Provide the [x, y] coordinate of the cell's center where the given text is located.  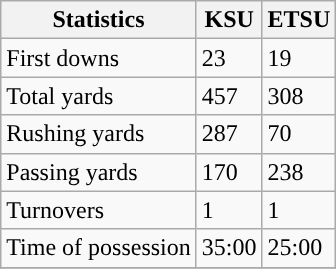
Statistics [99, 20]
70 [299, 134]
238 [299, 172]
23 [229, 58]
170 [229, 172]
287 [229, 134]
35:00 [229, 248]
457 [229, 96]
Total yards [99, 96]
25:00 [299, 248]
308 [299, 96]
Turnovers [99, 210]
First downs [99, 58]
Time of possession [99, 248]
ETSU [299, 20]
Passing yards [99, 172]
KSU [229, 20]
19 [299, 58]
Rushing yards [99, 134]
